Detect which cell encompasses the target text, then output its (x, y) center coordinate. 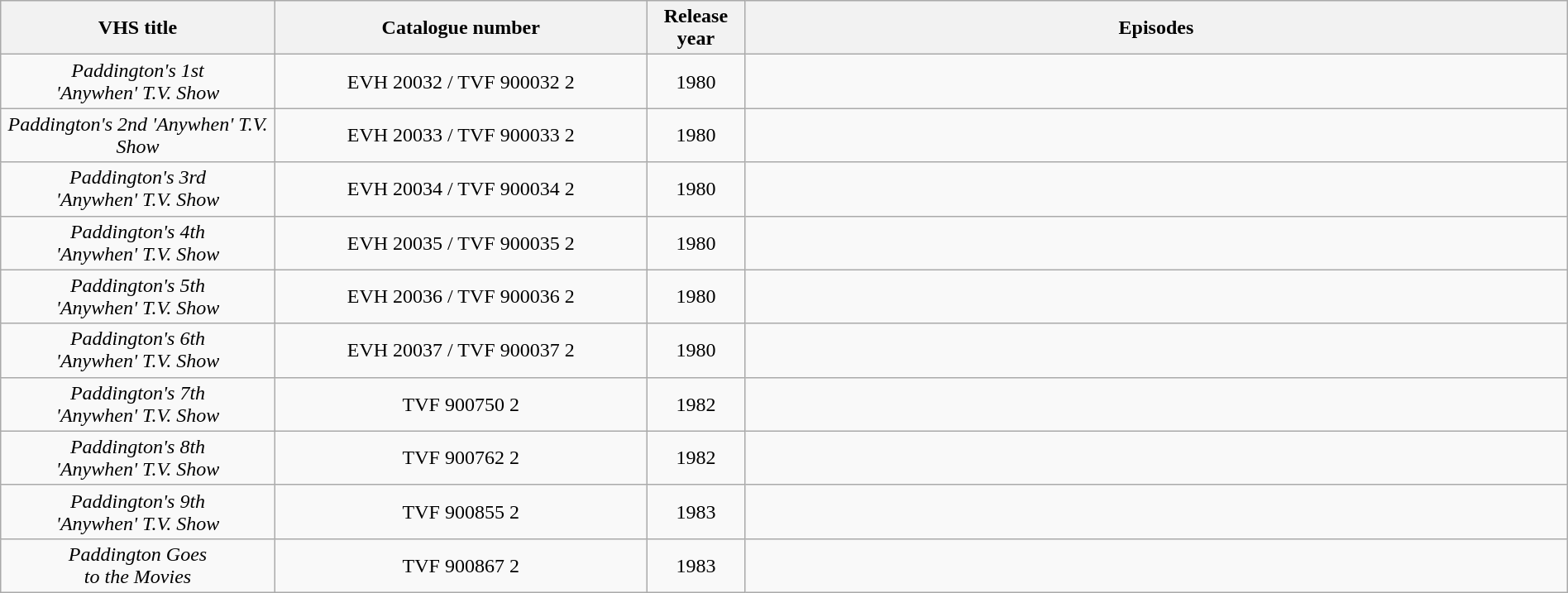
TVF 900855 2 (461, 511)
EVH 20036 / TVF 900036 2 (461, 296)
Paddington's 1st'Anywhen' T.V. Show (138, 81)
TVF 900750 2 (461, 404)
Paddington's 7th'Anywhen' T.V. Show (138, 404)
EVH 20035 / TVF 900035 2 (461, 243)
Release year (696, 28)
Paddington's 3rd'Anywhen' T.V. Show (138, 189)
Catalogue number (461, 28)
Paddington's 4th'Anywhen' T.V. Show (138, 243)
Paddington Goesto the Movies (138, 566)
EVH 20033 / TVF 900033 2 (461, 136)
Paddington's 9th'Anywhen' T.V. Show (138, 511)
Paddington's 8th'Anywhen' T.V. Show (138, 458)
Episodes (1156, 28)
Paddington's 2nd 'Anywhen' T.V. Show (138, 136)
EVH 20037 / TVF 900037 2 (461, 351)
VHS title (138, 28)
TVF 900867 2 (461, 566)
TVF 900762 2 (461, 458)
EVH 20034 / TVF 900034 2 (461, 189)
Paddington's 5th'Anywhen' T.V. Show (138, 296)
EVH 20032 / TVF 900032 2 (461, 81)
Paddington's 6th'Anywhen' T.V. Show (138, 351)
